Find where the given text appears and provide that cell's center as [x, y] coordinate. 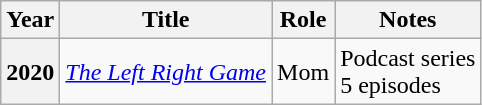
Mom [304, 72]
Role [304, 20]
The Left Right Game [166, 72]
Podcast series5 episodes [408, 72]
2020 [30, 72]
Year [30, 20]
Title [166, 20]
Notes [408, 20]
